Capture the cell that displays the provided text and extract its (x, y) central coordinate. 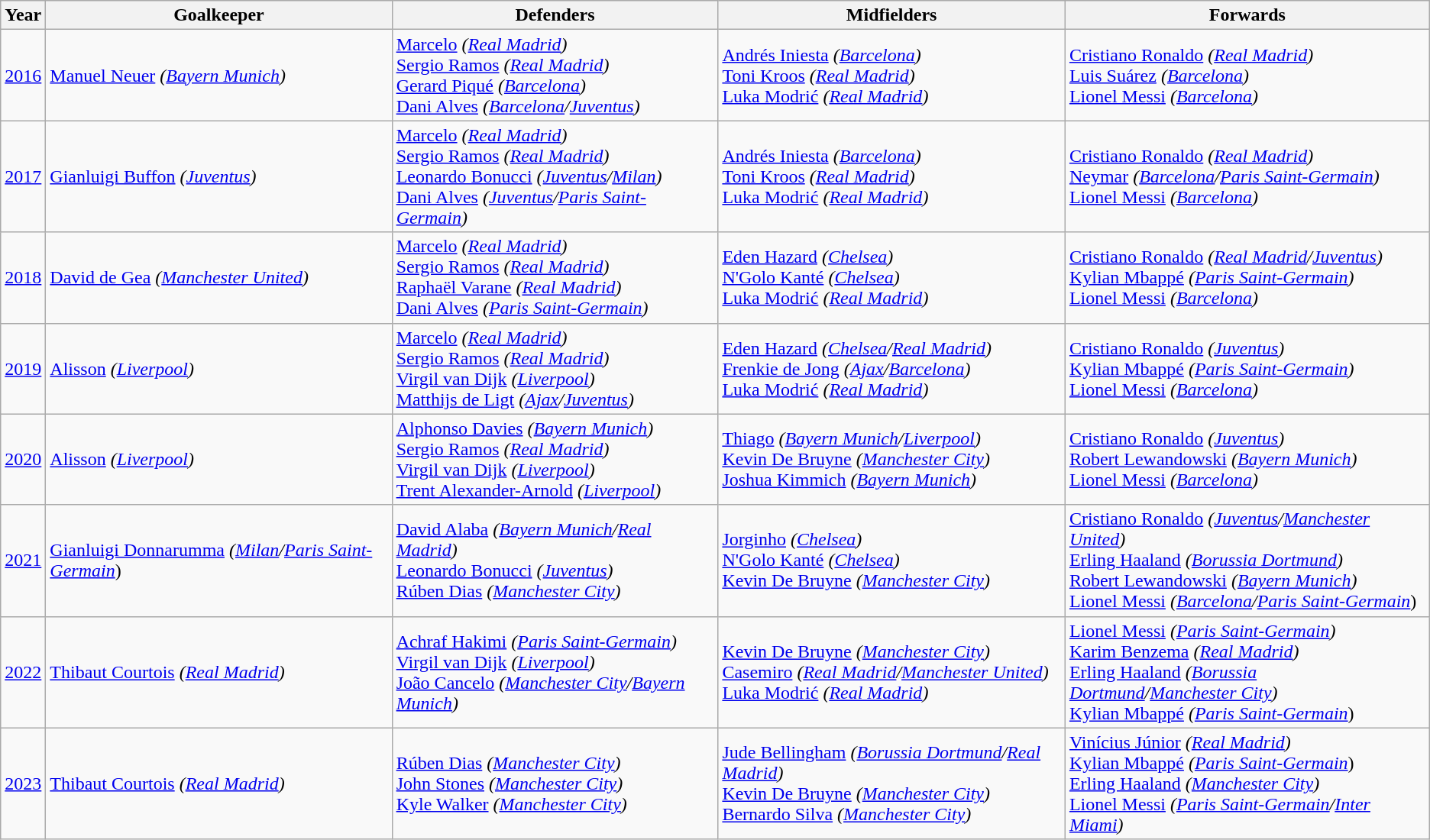
Cristiano Ronaldo (Juventus) Kylian Mbappé (Paris Saint-Germain) Lionel Messi (Barcelona) (1247, 368)
Achraf Hakimi (Paris Saint-Germain) Virgil van Dijk (Liverpool) João Cancelo (Manchester City/Bayern Munich) (555, 672)
Jorginho (Chelsea) N'Golo Kanté (Chelsea) Kevin De Bruyne (Manchester City) (891, 561)
Vinícius Júnior (Real Madrid) Kylian Mbappé (Paris Saint-Germain) Erling Haaland (Manchester City) Lionel Messi (Paris Saint-Germain/Inter Miami) (1247, 783)
Cristiano Ronaldo (Real Madrid) Neymar (Barcelona/Paris Saint-Germain) Lionel Messi (Barcelona) (1247, 176)
2019 (23, 368)
Gianluigi Donnarumma (Milan/Paris Saint-Germain) (218, 561)
Year (23, 15)
2022 (23, 672)
David de Gea (Manchester United) (218, 278)
Thiago (Bayern Munich/Liverpool) Kevin De Bruyne (Manchester City) Joshua Kimmich (Bayern Munich) (891, 460)
Rúben Dias (Manchester City) John Stones (Manchester City) Kyle Walker (Manchester City) (555, 783)
Alphonso Davies (Bayern Munich) Sergio Ramos (Real Madrid) Virgil van Dijk (Liverpool) Trent Alexander-Arnold (Liverpool) (555, 460)
Eden Hazard (Chelsea/Real Madrid) Frenkie de Jong (Ajax/Barcelona) Luka Modrić (Real Madrid) (891, 368)
Jude Bellingham (Borussia Dortmund/Real Madrid) Kevin De Bruyne (Manchester City) Bernardo Silva (Manchester City) (891, 783)
2018 (23, 278)
2021 (23, 561)
2017 (23, 176)
Marcelo (Real Madrid) Sergio Ramos (Real Madrid) Virgil van Dijk (Liverpool) Matthijs de Ligt (Ajax/Juventus) (555, 368)
Defenders (555, 15)
2016 (23, 75)
Eden Hazard (Chelsea) N'Golo Kanté (Chelsea) Luka Modrić (Real Madrid) (891, 278)
Goalkeeper (218, 15)
Lionel Messi (Paris Saint-Germain) Karim Benzema (Real Madrid) Erling Haaland (Borussia Dortmund/Manchester City) Kylian Mbappé (Paris Saint-Germain) (1247, 672)
Kevin De Bruyne (Manchester City) Casemiro (Real Madrid/Manchester United) Luka Modrić (Real Madrid) (891, 672)
Marcelo (Real Madrid) Sergio Ramos (Real Madrid) Raphaël Varane (Real Madrid) Dani Alves (Paris Saint-Germain) (555, 278)
Cristiano Ronaldo (Real Madrid) Luis Suárez (Barcelona) Lionel Messi (Barcelona) (1247, 75)
Cristiano Ronaldo (Real Madrid/Juventus) Kylian Mbappé (Paris Saint-Germain) Lionel Messi (Barcelona) (1247, 278)
Midfielders (891, 15)
David Alaba (Bayern Munich/Real Madrid) Leonardo Bonucci (Juventus) Rúben Dias (Manchester City) (555, 561)
Marcelo (Real Madrid) Sergio Ramos (Real Madrid) Leonardo Bonucci (Juventus/Milan) Dani Alves (Juventus/Paris Saint-Germain) (555, 176)
Gianluigi Buffon (Juventus) (218, 176)
Cristiano Ronaldo (Juventus) Robert Lewandowski (Bayern Munich) Lionel Messi (Barcelona) (1247, 460)
2020 (23, 460)
Forwards (1247, 15)
Marcelo (Real Madrid) Sergio Ramos (Real Madrid) Gerard Piqué (Barcelona) Dani Alves (Barcelona/Juventus) (555, 75)
2023 (23, 783)
Manuel Neuer (Bayern Munich) (218, 75)
